Detect which cell encompasses the target text, then output its [x, y] center coordinate. 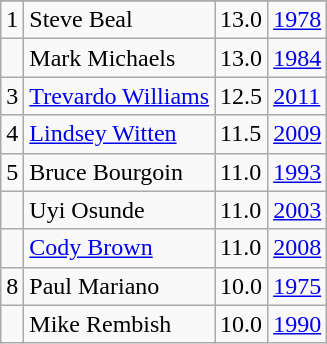
2003 [298, 210]
Cody Brown [120, 248]
2009 [298, 134]
Bruce Bourgoin [120, 172]
2011 [298, 96]
Uyi Osunde [120, 210]
Paul Mariano [120, 286]
Mike Rembish [120, 324]
2008 [298, 248]
Steve Beal [120, 20]
1 [12, 20]
1993 [298, 172]
3 [12, 96]
1984 [298, 58]
4 [12, 134]
1975 [298, 286]
1978 [298, 20]
Trevardo Williams [120, 96]
12.5 [242, 96]
5 [12, 172]
1990 [298, 324]
Lindsey Witten [120, 134]
Mark Michaels [120, 58]
8 [12, 286]
11.5 [242, 134]
